Output the (x, y) coordinate of the center of the cell containing the given text.  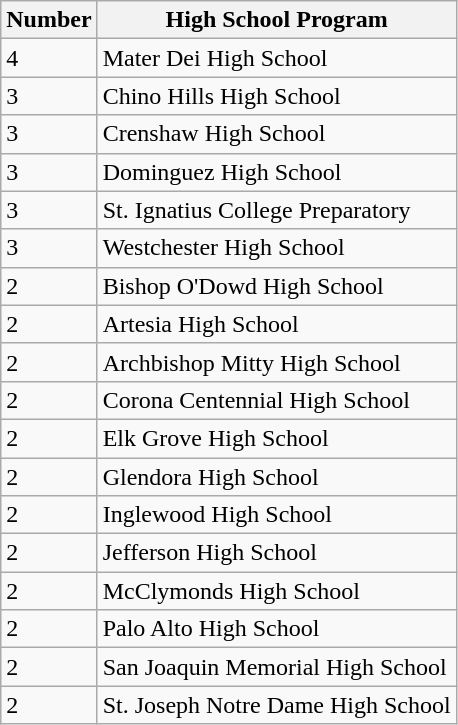
Dominguez High School (276, 172)
Artesia High School (276, 324)
Jefferson High School (276, 553)
Bishop O'Dowd High School (276, 286)
Westchester High School (276, 248)
Inglewood High School (276, 515)
Glendora High School (276, 477)
Chino Hills High School (276, 96)
Corona Centennial High School (276, 400)
McClymonds High School (276, 591)
Palo Alto High School (276, 629)
St. Joseph Notre Dame High School (276, 705)
Number (49, 20)
4 (49, 58)
Elk Grove High School (276, 438)
Archbishop Mitty High School (276, 362)
Crenshaw High School (276, 134)
High School Program (276, 20)
San Joaquin Memorial High School (276, 667)
St. Ignatius College Preparatory (276, 210)
Mater Dei High School (276, 58)
